Output the (x, y) coordinate of the center of the cell containing the given text.  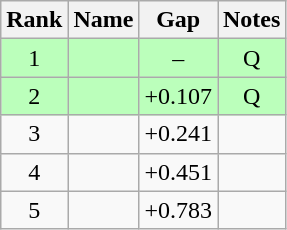
Notes (252, 20)
Rank (34, 20)
1 (34, 58)
– (178, 58)
3 (34, 134)
Name (104, 20)
+0.783 (178, 210)
+0.451 (178, 172)
5 (34, 210)
+0.107 (178, 96)
+0.241 (178, 134)
2 (34, 96)
4 (34, 172)
Gap (178, 20)
